From the cell containing the given text, extract its center point as [X, Y] coordinate. 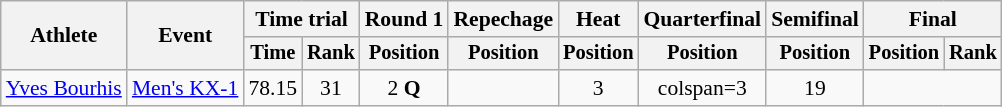
colspan=3 [702, 88]
Event [186, 36]
Men's KX-1 [186, 88]
Yves Bourhis [64, 88]
3 [598, 88]
Repechage [503, 19]
78.15 [272, 88]
Heat [598, 19]
Semifinal [815, 19]
Athlete [64, 36]
Time trial [301, 19]
19 [815, 88]
Round 1 [404, 19]
Time [272, 54]
2 Q [404, 88]
Final [933, 19]
31 [331, 88]
Quarterfinal [702, 19]
